Locate the cell with the specified text and output its (X, Y) center coordinate. 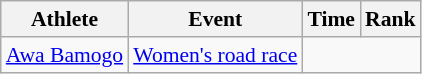
Event (215, 19)
Women's road race (215, 55)
Time (331, 19)
Awa Bamogo (64, 55)
Rank (390, 19)
Athlete (64, 19)
